For the text-containing cell, return its midpoint in (X, Y) coordinate format. 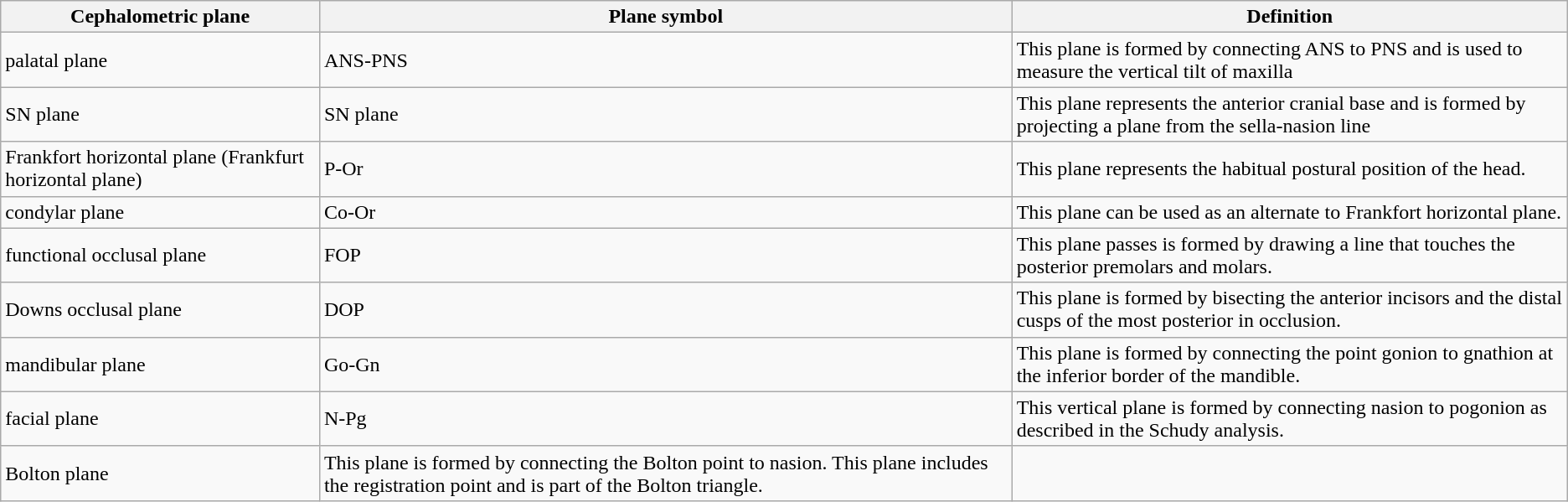
condylar plane (161, 212)
Go-Gn (665, 364)
facial plane (161, 419)
FOP (665, 255)
This plane passes is formed by drawing a line that touches the posterior premolars and molars. (1290, 255)
Plane symbol (665, 17)
This plane is formed by connecting the Bolton point to nasion. This plane includes the registration point and is part of the Bolton triangle. (665, 473)
This plane represents the habitual postural position of the head. (1290, 169)
Cephalometric plane (161, 17)
Definition (1290, 17)
This plane is formed by bisecting the anterior incisors and the distal cusps of the most posterior in occlusion. (1290, 310)
functional occlusal plane (161, 255)
This plane is formed by connecting the point gonion to gnathion at the inferior border of the mandible. (1290, 364)
mandibular plane (161, 364)
This plane represents the anterior cranial base and is formed by projecting a plane from the sella-nasion line (1290, 114)
N-Pg (665, 419)
This plane is formed by connecting ANS to PNS and is used to measure the vertical tilt of maxilla (1290, 60)
This plane can be used as an alternate to Frankfort horizontal plane. (1290, 212)
P-Or (665, 169)
Co-Or (665, 212)
This vertical plane is formed by connecting nasion to pogonion as described in the Schudy analysis. (1290, 419)
Downs occlusal plane (161, 310)
Frankfort horizontal plane (Frankfurt horizontal plane) (161, 169)
Bolton plane (161, 473)
DOP (665, 310)
ANS-PNS (665, 60)
palatal plane (161, 60)
